Return [X, Y] of the center of cell containing provided text 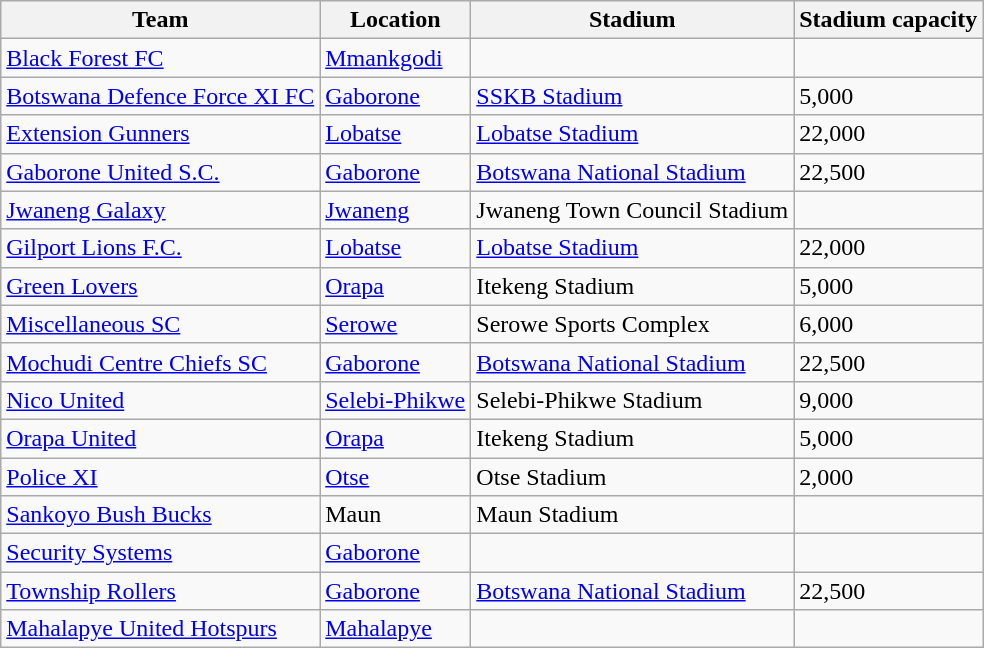
Otse [396, 477]
9,000 [888, 400]
Orapa United [160, 438]
Maun Stadium [632, 515]
Jwaneng Town Council Stadium [632, 210]
Mochudi Centre Chiefs SC [160, 362]
Location [396, 20]
Sankoyo Bush Bucks [160, 515]
SSKB Stadium [632, 96]
Nico United [160, 400]
Serowe Sports Complex [632, 324]
Maun [396, 515]
Selebi-Phikwe [396, 400]
Jwaneng [396, 210]
Black Forest FC [160, 58]
Police XI [160, 477]
Otse Stadium [632, 477]
Selebi-Phikwe Stadium [632, 400]
Security Systems [160, 553]
Stadium capacity [888, 20]
Mahalapye United Hotspurs [160, 629]
Extension Gunners [160, 134]
Gilport Lions F.C. [160, 248]
Gaborone United S.C. [160, 172]
Township Rollers [160, 591]
Botswana Defence Force XI FC [160, 96]
Stadium [632, 20]
Mahalapye [396, 629]
Serowe [396, 324]
6,000 [888, 324]
Jwaneng Galaxy [160, 210]
Mmankgodi [396, 58]
Miscellaneous SC [160, 324]
2,000 [888, 477]
Green Lovers [160, 286]
Team [160, 20]
